Detect which cell encompasses the target text, then output its [X, Y] center coordinate. 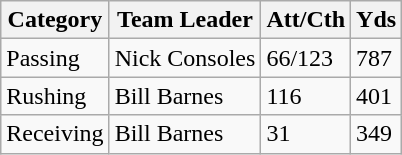
787 [376, 58]
Rushing [55, 96]
116 [306, 96]
Receiving [55, 134]
349 [376, 134]
31 [306, 134]
Category [55, 20]
Att/Cth [306, 20]
66/123 [306, 58]
Nick Consoles [185, 58]
401 [376, 96]
Yds [376, 20]
Team Leader [185, 20]
Passing [55, 58]
